For the text-containing cell, return its midpoint in [X, Y] coordinate format. 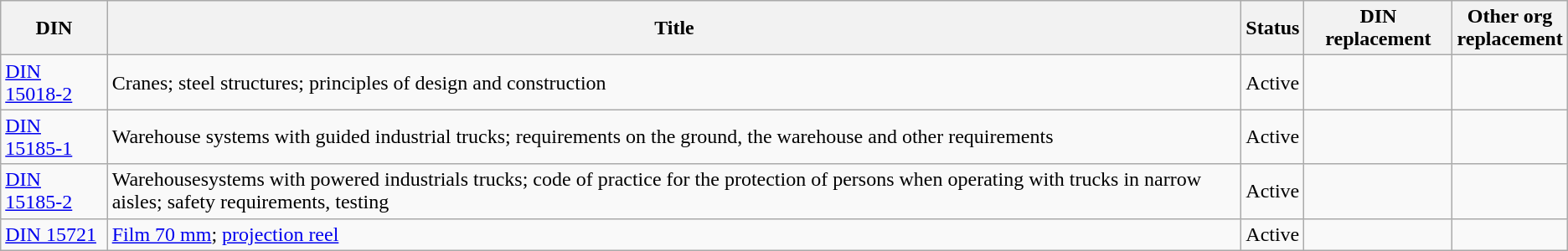
DIN 15185-2 [54, 191]
Film 70 mm; projection reel [674, 234]
Status [1273, 28]
Cranes; steel structures; principles of design and construction [674, 82]
DIN [54, 28]
DIN 15721 [54, 234]
DIN 15185-1 [54, 137]
Other orgreplacement [1509, 28]
Warehouse systems with guided industrial trucks; requirements on the ground, the warehouse and other requirements [674, 137]
DIN replacement [1379, 28]
Title [674, 28]
DIN 15018-2 [54, 82]
